Extract the (X, Y) coordinate from the center of the cell holding the provided text.  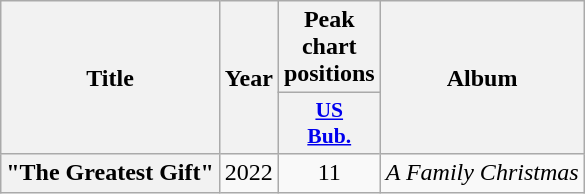
Title (110, 78)
USBub. (329, 124)
Peak chart positions (329, 47)
Album (482, 78)
Year (248, 78)
2022 (248, 173)
A Family Christmas (482, 173)
"The Greatest Gift" (110, 173)
11 (329, 173)
